Scan for the cell matching the given text and deliver its [x, y] coordinate at center. 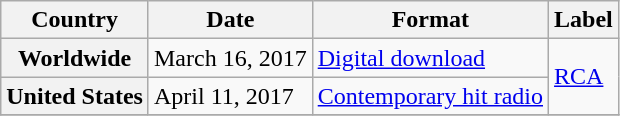
Format [430, 20]
RCA [584, 77]
United States [75, 96]
Contemporary hit radio [430, 96]
April 11, 2017 [230, 96]
Country [75, 20]
March 16, 2017 [230, 58]
Digital download [430, 58]
Label [584, 20]
Worldwide [75, 58]
Date [230, 20]
